Output the (X, Y) coordinate of the center of the cell containing the given text.  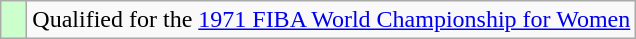
Qualified for the 1971 FIBA World Championship for Women (332, 20)
